Output the [x, y] coordinate of the center of the cell containing the given text.  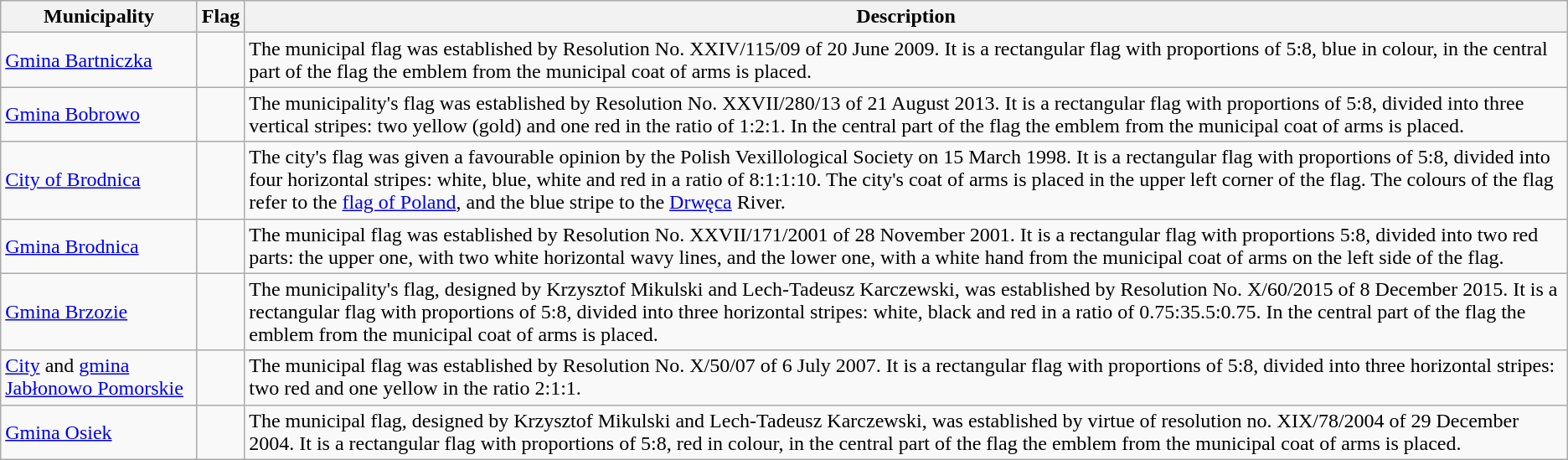
Flag [220, 17]
Gmina Bobrowo [99, 114]
Gmina Bartniczka [99, 60]
Municipality [99, 17]
Gmina Brodnica [99, 246]
City and gmina Jabłonowo Pomorskie [99, 377]
Gmina Brzozie [99, 312]
City of Brodnica [99, 180]
Gmina Osiek [99, 432]
Description [906, 17]
